Provide the (x, y) coordinate of the cell's center where the given text is located.  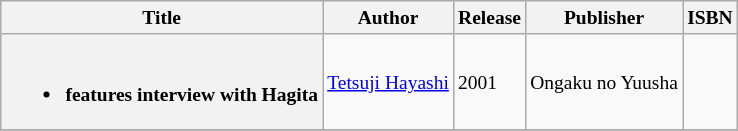
ISBN (710, 18)
Release (489, 18)
Author (388, 18)
Publisher (604, 18)
Tetsuji Hayashi (388, 82)
2001 (489, 82)
features interview with Hagita (162, 82)
Ongaku no Yuusha (604, 82)
Title (162, 18)
